Detect which cell encompasses the target text, then output its (X, Y) center coordinate. 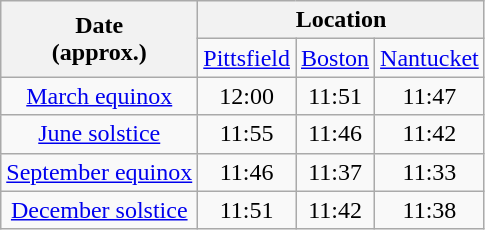
11:38 (430, 210)
March equinox (100, 96)
December solstice (100, 210)
Date(approx.) (100, 39)
11:33 (430, 172)
June solstice (100, 134)
September equinox (100, 172)
Nantucket (430, 58)
12:00 (247, 96)
Pittsfield (247, 58)
Boston (336, 58)
11:47 (430, 96)
11:37 (336, 172)
Location (341, 20)
11:55 (247, 134)
